Identify which cell holds the provided text, then report its [X, Y] central coordinate. 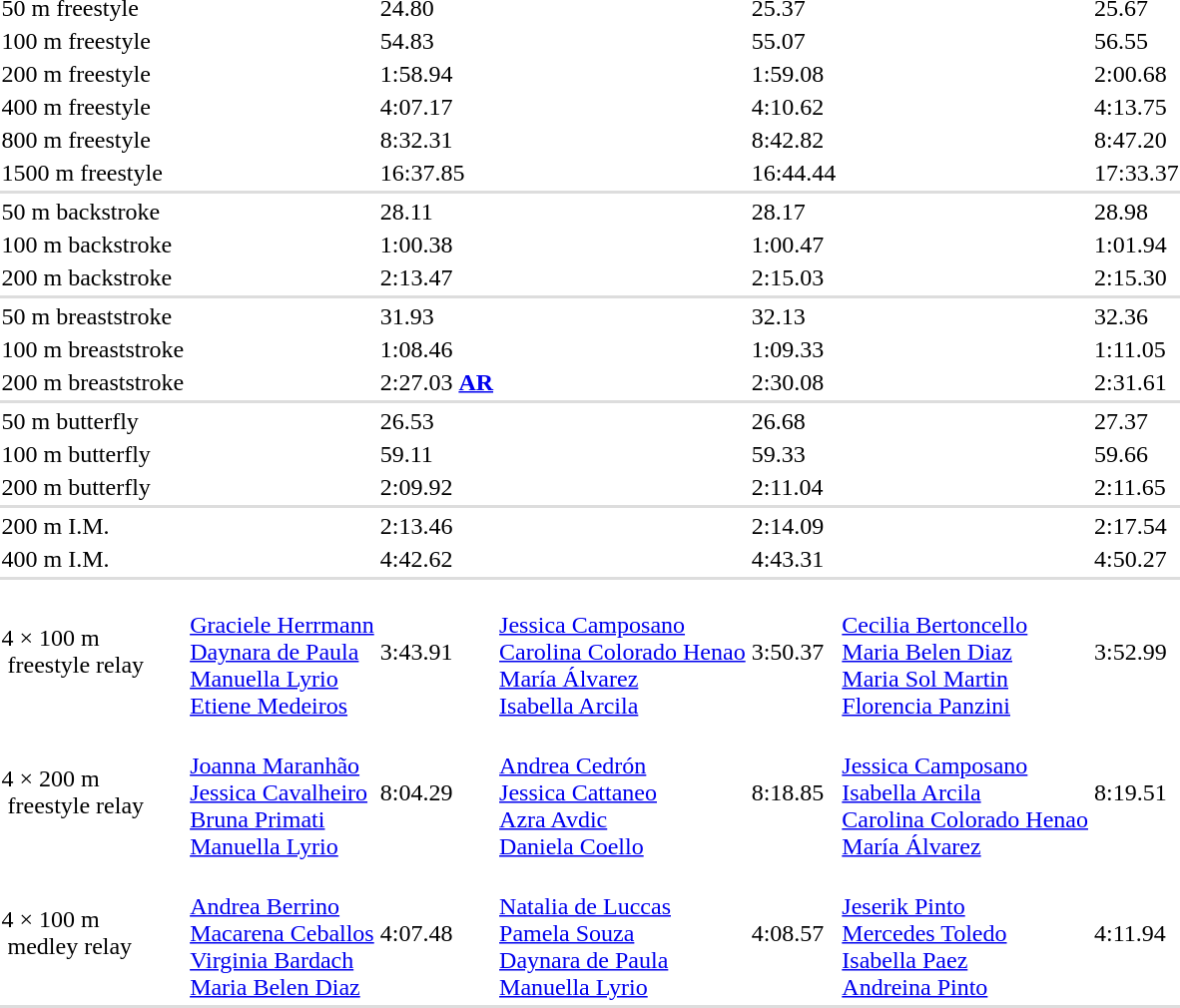
59.11 [436, 454]
Jessica CamposanoIsabella ArcilaCarolina Colorado HenaoMaría Álvarez [965, 792]
3:50.37 [794, 652]
2:13.46 [436, 526]
4 × 100 m medley relay [93, 933]
55.07 [794, 41]
2:00.68 [1136, 74]
16:37.85 [436, 173]
50 m backstroke [93, 212]
1:59.08 [794, 74]
8:42.82 [794, 140]
Andrea CedrónJessica CattaneoAzra AvdicDaniela Coello [623, 792]
56.55 [1136, 41]
16:44.44 [794, 173]
28.98 [1136, 212]
4 × 100 m freestyle relay [93, 652]
2:09.92 [436, 487]
8:19.51 [1136, 792]
4:50.27 [1136, 559]
50 m butterfly [93, 421]
26.68 [794, 421]
Graciele HerrmannDaynara de PaulaManuella LyrioEtiene Medeiros [283, 652]
4 × 200 m freestyle relay [93, 792]
Joanna MaranhãoJessica CavalheiroBruna PrimatiManuella Lyrio [283, 792]
2:30.08 [794, 382]
2:27.03 AR [436, 382]
2:31.61 [1136, 382]
4:08.57 [794, 933]
8:04.29 [436, 792]
400 m I.M. [93, 559]
17:33.37 [1136, 173]
2:11.65 [1136, 487]
28.11 [436, 212]
2:14.09 [794, 526]
1:08.46 [436, 349]
4:07.17 [436, 107]
4:11.94 [1136, 933]
8:32.31 [436, 140]
2:11.04 [794, 487]
1:11.05 [1136, 349]
2:15.03 [794, 277]
2:17.54 [1136, 526]
31.93 [436, 316]
4:10.62 [794, 107]
100 m freestyle [93, 41]
1:09.33 [794, 349]
100 m butterfly [93, 454]
8:18.85 [794, 792]
200 m I.M. [93, 526]
59.66 [1136, 454]
100 m backstroke [93, 245]
800 m freestyle [93, 140]
Jeserik PintoMercedes ToledoIsabella PaezAndreina Pinto [965, 933]
200 m backstroke [93, 277]
Cecilia BertoncelloMaria Belen DiazMaria Sol MartinFlorencia Panzini [965, 652]
32.13 [794, 316]
26.53 [436, 421]
Andrea BerrinoMacarena CeballosVirginia BardachMaria Belen Diaz [283, 933]
3:43.91 [436, 652]
Natalia de LuccasPamela SouzaDaynara de PaulaManuella Lyrio [623, 933]
2:13.47 [436, 277]
4:43.31 [794, 559]
4:42.62 [436, 559]
32.36 [1136, 316]
4:13.75 [1136, 107]
400 m freestyle [93, 107]
1500 m freestyle [93, 173]
28.17 [794, 212]
200 m freestyle [93, 74]
Jessica CamposanoCarolina Colorado HenaoMaría ÁlvarezIsabella Arcila [623, 652]
8:47.20 [1136, 140]
200 m butterfly [93, 487]
2:15.30 [1136, 277]
1:00.38 [436, 245]
27.37 [1136, 421]
1:00.47 [794, 245]
1:58.94 [436, 74]
59.33 [794, 454]
4:07.48 [436, 933]
200 m breaststroke [93, 382]
3:52.99 [1136, 652]
100 m breaststroke [93, 349]
54.83 [436, 41]
50 m breaststroke [93, 316]
1:01.94 [1136, 245]
